Return the [X, Y] coordinate for the center point of the cell that contains the specified text.  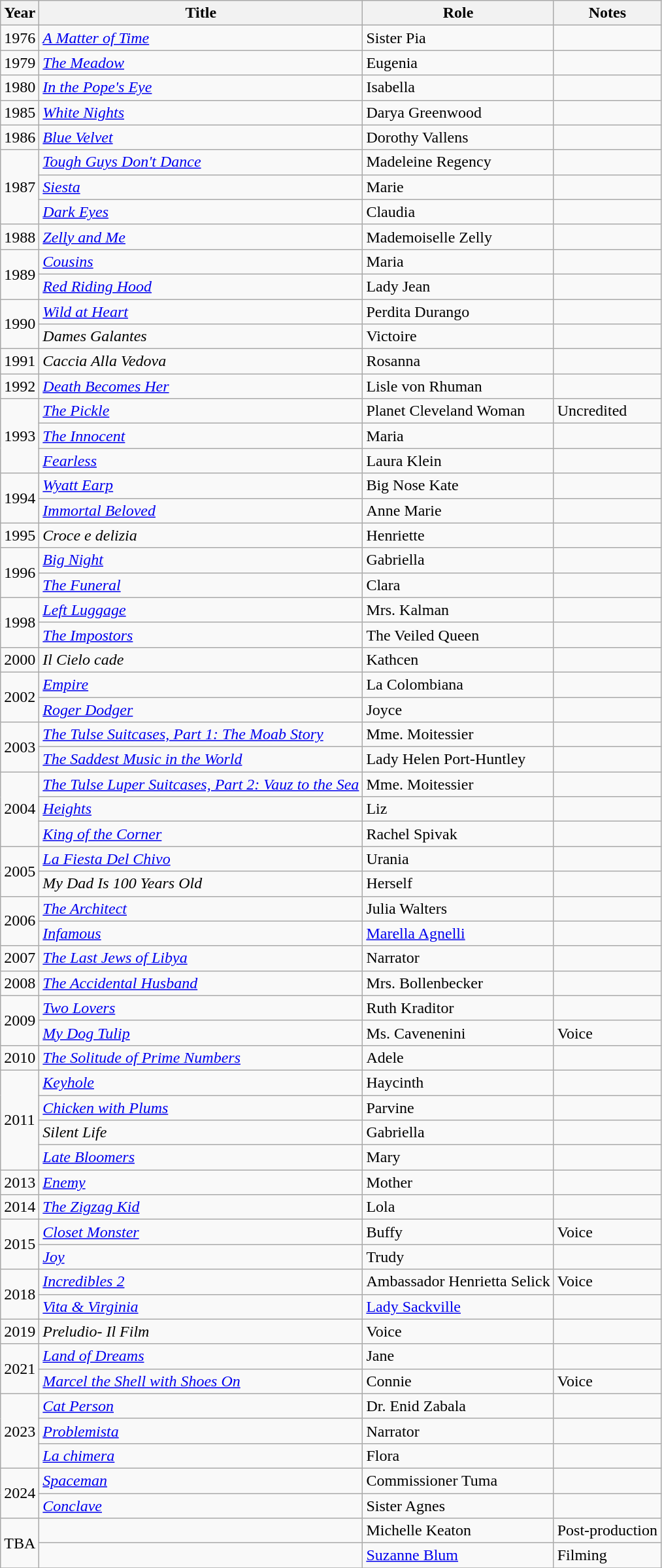
Commissioner Tuma [458, 1480]
Connie [458, 1381]
Parvine [458, 1108]
Sister Pia [458, 38]
Fearless [201, 461]
The Accidental Husband [201, 983]
My Dad Is 100 Years Old [201, 884]
Ruth Kraditor [458, 1008]
Lola [458, 1207]
Marcel the Shell with Shoes On [201, 1381]
Madeleine Regency [458, 162]
Planet Cleveland Woman [458, 411]
Liz [458, 809]
Lady Sackville [458, 1307]
Death Becomes Her [201, 386]
2011 [20, 1120]
Ms. Cavenenini [458, 1033]
Mademoiselle Zelly [458, 237]
White Nights [201, 112]
Blue Velvet [201, 137]
The Zigzag Kid [201, 1207]
Title [201, 13]
The Last Jews of Libya [201, 958]
Il Cielo cade [201, 659]
TBA [20, 1543]
Vita & Virginia [201, 1307]
Caccia Alla Vedova [201, 361]
2006 [20, 921]
1988 [20, 237]
Marella Agnelli [458, 933]
Perdita Durango [458, 312]
The Funeral [201, 585]
Clara [458, 585]
The Solitude of Prime Numbers [201, 1058]
My Dog Tulip [201, 1033]
Suzanne Blum [458, 1556]
Rosanna [458, 361]
Darya Greenwood [458, 112]
Wild at Heart [201, 312]
Trudy [458, 1257]
Croce e delizia [201, 535]
Problemista [201, 1431]
2009 [20, 1020]
Julia Walters [458, 909]
Rachel Spivak [458, 834]
Urania [458, 859]
Cousins [201, 261]
Incredibles 2 [201, 1282]
Silent Life [201, 1133]
1980 [20, 88]
Cat Person [201, 1406]
Chicken with Plums [201, 1108]
1994 [20, 498]
Two Lovers [201, 1008]
In the Pope's Eye [201, 88]
Sister Agnes [458, 1505]
Big Nose Kate [458, 486]
The Meadow [201, 63]
1998 [20, 622]
The Saddest Music in the World [201, 759]
1989 [20, 274]
Big Night [201, 560]
Anne Marie [458, 510]
2008 [20, 983]
Enemy [201, 1182]
Adele [458, 1058]
Joyce [458, 709]
1996 [20, 573]
Roger Dodger [201, 709]
La Fiesta Del Chivo [201, 859]
2004 [20, 809]
1986 [20, 137]
2005 [20, 871]
Kathcen [458, 659]
Tough Guys Don't Dance [201, 162]
The Pickle [201, 411]
The Architect [201, 909]
Lady Helen Port-Huntley [458, 759]
The Impostors [201, 635]
Flora [458, 1456]
1985 [20, 112]
Marie [458, 187]
Zelly and Me [201, 237]
The Tulse Luper Suitcases, Part 2: Vauz to the Sea [201, 784]
Herself [458, 884]
Eugenia [458, 63]
Ambassador Henrietta Selick [458, 1282]
The Veiled Queen [458, 635]
Year [20, 13]
2003 [20, 747]
Siesta [201, 187]
Filming [607, 1556]
King of the Corner [201, 834]
Dr. Enid Zabala [458, 1406]
2023 [20, 1431]
1979 [20, 63]
2021 [20, 1369]
2013 [20, 1182]
Late Bloomers [201, 1158]
Dames Galantes [201, 337]
Left Luggage [201, 610]
Mother [458, 1182]
Empire [201, 684]
Heights [201, 809]
2000 [20, 659]
Keyhole [201, 1082]
Infamous [201, 933]
Immortal Beloved [201, 510]
Lady Jean [458, 286]
2007 [20, 958]
2002 [20, 697]
1995 [20, 535]
A Matter of Time [201, 38]
La Colombiana [458, 684]
1992 [20, 386]
Isabella [458, 88]
Dark Eyes [201, 212]
Mary [458, 1158]
2010 [20, 1058]
Conclave [201, 1505]
Michelle Keaton [458, 1531]
1990 [20, 324]
2015 [20, 1244]
The Innocent [201, 436]
Haycinth [458, 1082]
Red Riding Hood [201, 286]
Spaceman [201, 1480]
2019 [20, 1331]
Land of Dreams [201, 1356]
Laura Klein [458, 461]
Claudia [458, 212]
1991 [20, 361]
Uncredited [607, 411]
The Tulse Suitcases, Part 1: The Moab Story [201, 735]
Mrs. Kalman [458, 610]
Lisle von Rhuman [458, 386]
1987 [20, 187]
Henriette [458, 535]
1993 [20, 436]
Victoire [458, 337]
1976 [20, 38]
Mrs. Bollenbecker [458, 983]
Jane [458, 1356]
Wyatt Earp [201, 486]
2014 [20, 1207]
La chimera [201, 1456]
Post-production [607, 1531]
Dorothy Vallens [458, 137]
Buffy [458, 1232]
Joy [201, 1257]
Notes [607, 13]
2024 [20, 1493]
Preludio- Il Film [201, 1331]
Role [458, 13]
2018 [20, 1294]
Closet Monster [201, 1232]
